Identify which cell holds the provided text, then report its (x, y) central coordinate. 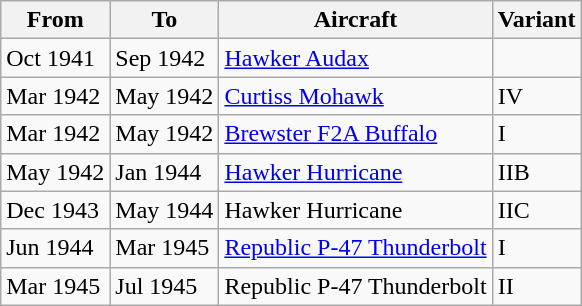
IIB (536, 172)
From (56, 20)
Jul 1945 (164, 286)
Jun 1944 (56, 248)
IV (536, 96)
Oct 1941 (56, 58)
IIC (536, 210)
Brewster F2A Buffalo (356, 134)
May 1944 (164, 210)
Curtiss Mohawk (356, 96)
Variant (536, 20)
To (164, 20)
Sep 1942 (164, 58)
Dec 1943 (56, 210)
Jan 1944 (164, 172)
II (536, 286)
Hawker Audax (356, 58)
Aircraft (356, 20)
